Return the [X, Y] coordinate for the center point of the cell that contains the specified text.  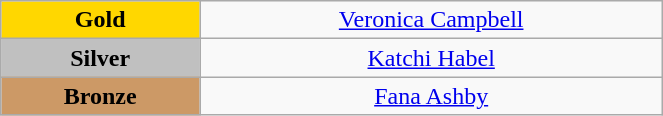
Silver [100, 58]
Gold [100, 20]
Katchi Habel [432, 58]
Veronica Campbell [432, 20]
Fana Ashby [432, 96]
Bronze [100, 96]
